Search for the cell housing the specified text and yield its (X, Y) center coordinate. 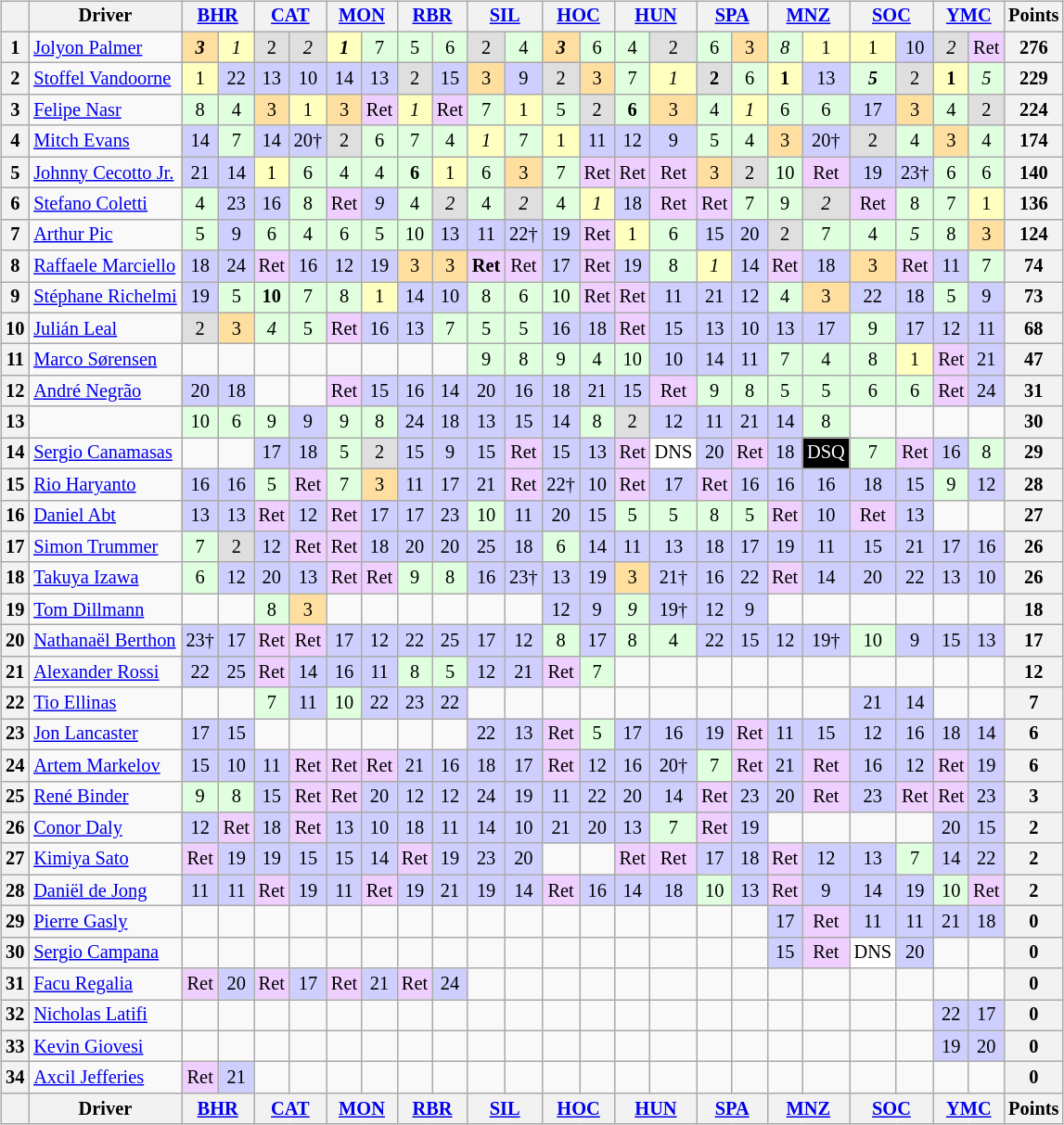
Stoffel Vandoorne (105, 79)
Raffaele Marciello (105, 266)
Daniel Abt (105, 516)
Rio Haryanto (105, 484)
33 (15, 1046)
Jon Lancaster (105, 735)
Takuya Izawa (105, 578)
Marco Sørensen (105, 360)
140 (1033, 173)
Tio Ellinas (105, 703)
32 (15, 1016)
Facu Regalia (105, 984)
Nathanaël Berthon (105, 641)
DSQ (826, 454)
68 (1033, 328)
124 (1033, 235)
174 (1033, 141)
34 (15, 1078)
Alexander Rossi (105, 671)
Sergio Canamasas (105, 454)
47 (1033, 360)
Jolyon Palmer (105, 47)
Simon Trummer (105, 547)
René Binder (105, 797)
Stéphane Richelmi (105, 298)
Kimiya Sato (105, 859)
Felipe Nasr (105, 110)
73 (1033, 298)
Johnny Cecotto Jr. (105, 173)
21† (673, 578)
229 (1033, 79)
Julián Leal (105, 328)
136 (1033, 204)
Daniël de Jong (105, 890)
74 (1033, 266)
Stefano Coletti (105, 204)
Pierre Gasly (105, 922)
André Negrão (105, 391)
Mitch Evans (105, 141)
224 (1033, 110)
Arthur Pic (105, 235)
276 (1033, 47)
Artem Markelov (105, 765)
Kevin Giovesi (105, 1046)
Nicholas Latifi (105, 1016)
Tom Dillmann (105, 609)
Sergio Campana (105, 952)
Conor Daly (105, 828)
Axcil Jefferies (105, 1078)
